Find where the given text appears and provide that cell's center as [X, Y] coordinate. 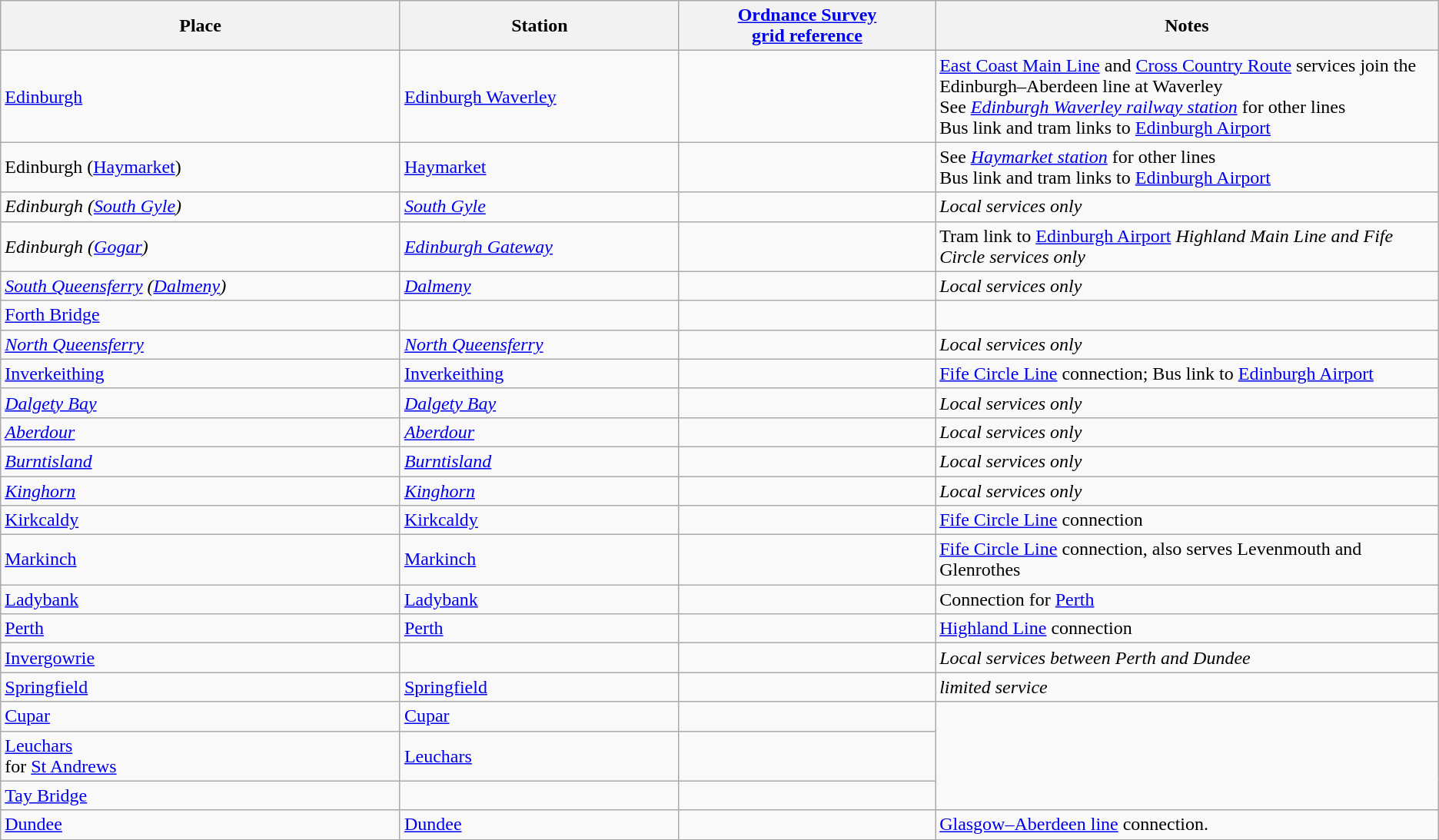
Fife Circle Line connection [1187, 520]
Forth Bridge [201, 315]
Edinburgh [201, 97]
Place [201, 26]
Connection for Perth [1187, 599]
Edinburgh (South Gyle) [201, 207]
Glasgow–Aberdeen line connection. [1187, 825]
Leuchars [540, 756]
Station [540, 26]
Fife Circle Line connection, also serves Levenmouth and Glenrothes [1187, 559]
South Queensferry (Dalmeny) [201, 286]
Local services between Perth and Dundee [1187, 658]
Tay Bridge [201, 795]
Edinburgh (Gogar) [201, 246]
Invergowrie [201, 658]
Tram link to Edinburgh Airport Highland Main Line and Fife Circle services only [1187, 246]
Notes [1187, 26]
Dalmeny [540, 286]
limited service [1187, 687]
Edinburgh Waverley [540, 97]
See Haymarket station for other lines Bus link and tram links to Edinburgh Airport [1187, 168]
Ordnance Survey grid reference [807, 26]
Fife Circle Line connection; Bus link to Edinburgh Airport [1187, 374]
Edinburgh Gateway [540, 246]
Haymarket [540, 168]
Edinburgh (Haymarket) [201, 168]
South Gyle [540, 207]
Highland Line connection [1187, 629]
Leuchars for St Andrews [201, 756]
